Identify which cell holds the provided text, then report its [x, y] central coordinate. 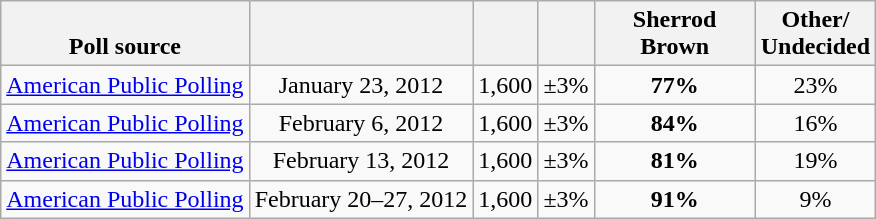
9% [815, 199]
81% [674, 161]
84% [674, 123]
January 23, 2012 [361, 85]
February 20–27, 2012 [361, 199]
Other/Undecided [815, 34]
Poll source [125, 34]
91% [674, 199]
16% [815, 123]
23% [815, 85]
19% [815, 161]
SherrodBrown [674, 34]
February 13, 2012 [361, 161]
77% [674, 85]
February 6, 2012 [361, 123]
